Return [X, Y] of the center of cell containing provided text 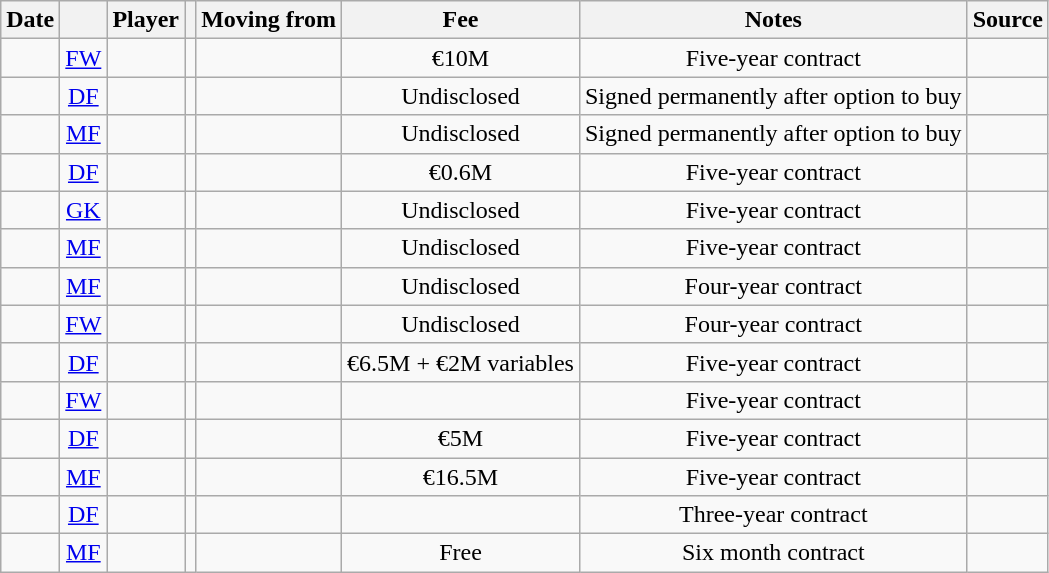
Six month contract [773, 553]
Three-year contract [773, 515]
Moving from [269, 20]
Date [30, 20]
Source [1008, 20]
€5M [461, 438]
GK [84, 210]
€0.6M [461, 172]
€10M [461, 58]
Fee [461, 20]
€16.5M [461, 477]
Free [461, 553]
€6.5M + €2M variables [461, 362]
Notes [773, 20]
Player [146, 20]
